Search for the cell housing the specified text and yield its (x, y) center coordinate. 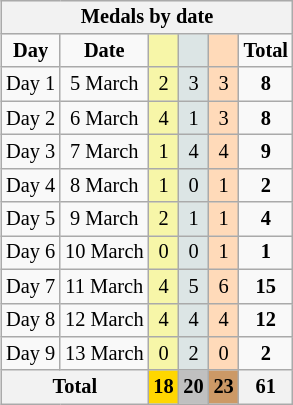
7 March (104, 152)
Day 8 (30, 320)
6 (224, 286)
5 March (104, 84)
8 March (104, 185)
18 (163, 387)
Day 6 (30, 253)
9 March (104, 219)
13 March (104, 354)
6 March (104, 118)
Day 3 (30, 152)
12 (266, 320)
Day 2 (30, 118)
12 March (104, 320)
5 (194, 286)
Date (104, 51)
Day 7 (30, 286)
23 (224, 387)
20 (194, 387)
Day 9 (30, 354)
Medals by date (147, 17)
61 (266, 387)
Day 5 (30, 219)
11 March (104, 286)
9 (266, 152)
Day (30, 51)
Day 4 (30, 185)
Day 1 (30, 84)
10 March (104, 253)
15 (266, 286)
